Output the (x, y) coordinate of the center of the cell containing the given text.  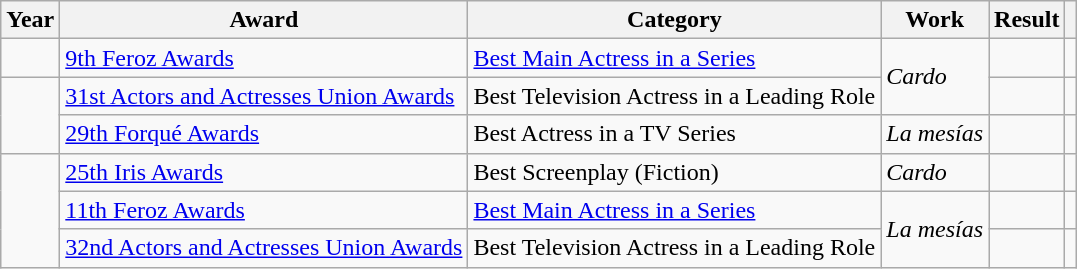
Award (264, 20)
Result (1027, 20)
Category (674, 20)
32nd Actors and Actresses Union Awards (264, 248)
29th Forqué Awards (264, 134)
Best Screenplay (Fiction) (674, 172)
Work (935, 20)
9th Feroz Awards (264, 58)
Best Actress in a TV Series (674, 134)
11th Feroz Awards (264, 210)
Year (30, 20)
31st Actors and Actresses Union Awards (264, 96)
25th Iris Awards (264, 172)
